Return the [x, y] coordinate for the center point of the cell that contains the specified text.  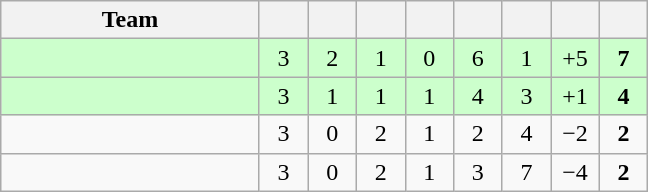
−2 [576, 134]
−4 [576, 172]
Team [130, 20]
6 [478, 58]
+5 [576, 58]
+1 [576, 96]
